Return (X, Y) of the center of cell containing provided text 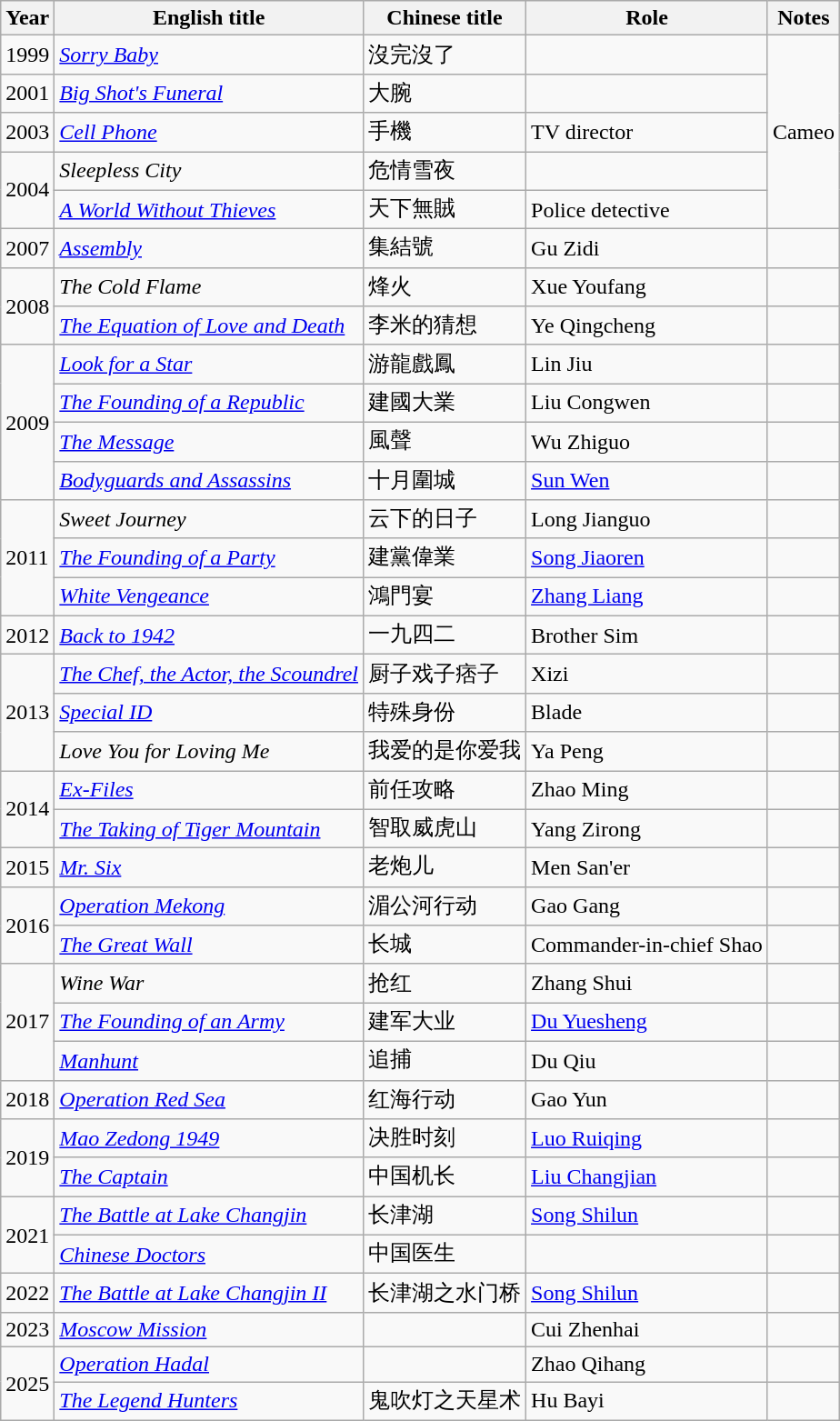
A World Without Thieves (209, 209)
2022 (27, 1293)
2016 (27, 926)
抢红 (444, 984)
十月圍城 (444, 480)
Zhao Ming (647, 791)
The Battle at Lake Changjin II (209, 1293)
中国医生 (444, 1255)
English title (209, 18)
The Legend Hunters (209, 1402)
Ye Qingcheng (647, 325)
Du Yuesheng (647, 1022)
Zhang Liang (647, 596)
Zhang Shui (647, 984)
The Taking of Tiger Mountain (209, 829)
Xizi (647, 675)
沒完沒了 (444, 55)
2001 (27, 93)
我爱的是你爱我 (444, 751)
2012 (27, 635)
大腕 (444, 93)
Operation Red Sea (209, 1100)
Look for a Star (209, 364)
Ya Peng (647, 751)
特殊身份 (444, 713)
前任攻略 (444, 791)
Men San'er (647, 867)
Hu Bayi (647, 1402)
2007 (27, 249)
2008 (27, 305)
2003 (27, 133)
天下無賊 (444, 209)
Mao Zedong 1949 (209, 1138)
2015 (27, 867)
Gao Yun (647, 1100)
Sorry Baby (209, 55)
追捕 (444, 1060)
Operation Hadal (209, 1364)
The Cold Flame (209, 287)
长津湖之水门桥 (444, 1293)
鬼吹灯之天星术 (444, 1402)
The Equation of Love and Death (209, 325)
Blade (647, 713)
Commander-in-chief Shao (647, 946)
The Founding of a Republic (209, 404)
風聲 (444, 442)
集結號 (444, 249)
一九四二 (444, 635)
建黨偉業 (444, 558)
烽火 (444, 287)
Gu Zidi (647, 249)
Gao Gang (647, 906)
长城 (444, 946)
Assembly (209, 249)
Cell Phone (209, 133)
2004 (27, 189)
Police detective (647, 209)
2025 (27, 1384)
游龍戲鳳 (444, 364)
Big Shot's Funeral (209, 93)
2023 (27, 1329)
2013 (27, 713)
Wu Zhiguo (647, 442)
2017 (27, 1022)
鴻門宴 (444, 596)
2009 (27, 422)
长津湖 (444, 1216)
厨子戏子痞子 (444, 675)
TV director (647, 133)
Cui Zhenhai (647, 1329)
建军大业 (444, 1022)
中国机长 (444, 1176)
Song Jiaoren (647, 558)
Mr. Six (209, 867)
危情雪夜 (444, 171)
2011 (27, 558)
湄公河行动 (444, 906)
Chinese Doctors (209, 1255)
Ex-Files (209, 791)
The Chef, the Actor, the Scoundrel (209, 675)
Luo Ruiqing (647, 1138)
The Great Wall (209, 946)
Moscow Mission (209, 1329)
Brother Sim (647, 635)
Role (647, 18)
智取威虎山 (444, 829)
2018 (27, 1100)
Liu Changjian (647, 1176)
李米的猜想 (444, 325)
Lin Jiu (647, 364)
White Vengeance (209, 596)
Xue Youfang (647, 287)
Liu Congwen (647, 404)
Wine War (209, 984)
The Battle at Lake Changjin (209, 1216)
老炮儿 (444, 867)
2021 (27, 1235)
2019 (27, 1158)
The Captain (209, 1176)
The Founding of a Party (209, 558)
Long Jianguo (647, 520)
Zhao Qihang (647, 1364)
Chinese title (444, 18)
Sleepless City (209, 171)
Cameo (804, 133)
Special ID (209, 713)
2014 (27, 809)
The Message (209, 442)
决胜时刻 (444, 1138)
Year (27, 18)
Sun Wen (647, 480)
红海行动 (444, 1100)
1999 (27, 55)
Bodyguards and Assassins (209, 480)
The Founding of an Army (209, 1022)
Sweet Journey (209, 520)
Operation Mekong (209, 906)
Back to 1942 (209, 635)
建國大業 (444, 404)
手機 (444, 133)
Yang Zirong (647, 829)
Notes (804, 18)
Du Qiu (647, 1060)
云下的日子 (444, 520)
Manhunt (209, 1060)
Love You for Loving Me (209, 751)
